Scan for the cell matching the given text and deliver its [X, Y] coordinate at center. 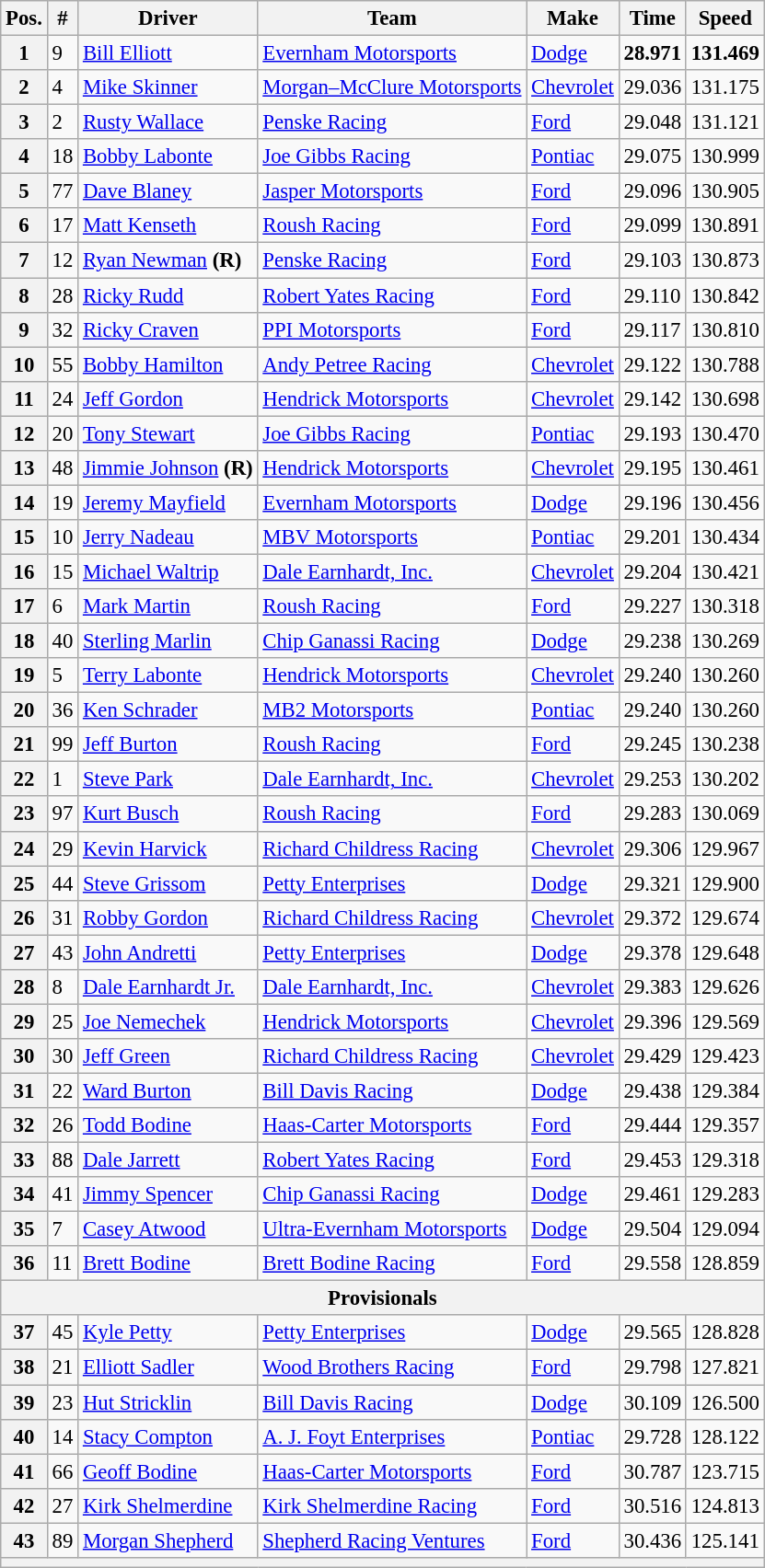
130.999 [725, 156]
128.859 [725, 1263]
Jeff Green [168, 1056]
Morgan–McClure Motorsports [392, 87]
29.036 [652, 87]
Make [573, 18]
129.423 [725, 1056]
29.372 [652, 917]
29.201 [652, 537]
28.971 [652, 53]
130.069 [725, 814]
29.193 [652, 433]
29.103 [652, 260]
Wood Brothers Racing [392, 1367]
129.569 [725, 1021]
# [63, 18]
Ward Burton [168, 1090]
29.798 [652, 1367]
30.109 [652, 1402]
33 [24, 1160]
130.238 [725, 744]
29.438 [652, 1090]
130.810 [725, 329]
129.900 [725, 883]
129.283 [725, 1194]
130.873 [725, 260]
Jimmie Johnson (R) [168, 468]
130.470 [725, 433]
Jerry Nadeau [168, 537]
130.905 [725, 191]
Kevin Harvick [168, 848]
Hut Stricklin [168, 1402]
29.096 [652, 191]
29.378 [652, 952]
29.321 [652, 883]
129.674 [725, 917]
127.821 [725, 1367]
29.565 [652, 1333]
30.436 [652, 1540]
55 [63, 364]
129.384 [725, 1090]
16 [24, 571]
29.195 [652, 468]
Mark Martin [168, 606]
129.094 [725, 1229]
29.196 [652, 502]
29.142 [652, 398]
Andy Petree Racing [392, 364]
Brett Bodine [168, 1263]
Dale Earnhardt Jr. [168, 987]
Rusty Wallace [168, 122]
130.421 [725, 571]
29.383 [652, 987]
Robby Gordon [168, 917]
29.099 [652, 225]
38 [24, 1367]
129.967 [725, 848]
37 [24, 1333]
Elliott Sadler [168, 1367]
Provisionals [383, 1298]
Steve Park [168, 779]
130.202 [725, 779]
Stacy Compton [168, 1436]
Ultra-Evernham Motorsports [392, 1229]
Matt Kenseth [168, 225]
130.456 [725, 502]
29.504 [652, 1229]
Mike Skinner [168, 87]
29.453 [652, 1160]
Ken Schrader [168, 710]
35 [24, 1229]
29.461 [652, 1194]
Jeremy Mayfield [168, 502]
99 [63, 744]
Ryan Newman (R) [168, 260]
29.429 [652, 1056]
29.253 [652, 779]
29.204 [652, 571]
MBV Motorsports [392, 537]
Time [652, 18]
Jimmy Spencer [168, 1194]
29.048 [652, 122]
131.469 [725, 53]
Terry Labonte [168, 675]
130.269 [725, 641]
Geoff Bodine [168, 1471]
3 [24, 122]
29.117 [652, 329]
Kyle Petty [168, 1333]
Jeff Burton [168, 744]
PPI Motorsports [392, 329]
Bobby Hamilton [168, 364]
130.318 [725, 606]
Steve Grissom [168, 883]
128.122 [725, 1436]
130.891 [725, 225]
89 [63, 1540]
13 [24, 468]
29.283 [652, 814]
124.813 [725, 1505]
77 [63, 191]
44 [63, 883]
130.842 [725, 295]
Joe Nemechek [168, 1021]
129.648 [725, 952]
29.075 [652, 156]
Kirk Shelmerdine Racing [392, 1505]
Kurt Busch [168, 814]
42 [24, 1505]
66 [63, 1471]
97 [63, 814]
Michael Waltrip [168, 571]
34 [24, 1194]
29.306 [652, 848]
Bobby Labonte [168, 156]
125.141 [725, 1540]
Driver [168, 18]
29.558 [652, 1263]
MB2 Motorsports [392, 710]
Team [392, 18]
29.728 [652, 1436]
29.227 [652, 606]
29.396 [652, 1021]
Dave Blaney [168, 191]
131.121 [725, 122]
129.318 [725, 1160]
Jeff Gordon [168, 398]
John Andretti [168, 952]
39 [24, 1402]
129.357 [725, 1125]
128.828 [725, 1333]
126.500 [725, 1402]
Todd Bodine [168, 1125]
30.787 [652, 1471]
29.110 [652, 295]
45 [63, 1333]
Ricky Craven [168, 329]
29.444 [652, 1125]
Pos. [24, 18]
Casey Atwood [168, 1229]
Kirk Shelmerdine [168, 1505]
29.245 [652, 744]
29.122 [652, 364]
Jasper Motorsports [392, 191]
Morgan Shepherd [168, 1540]
A. J. Foyt Enterprises [392, 1436]
130.788 [725, 364]
123.715 [725, 1471]
129.626 [725, 987]
Shepherd Racing Ventures [392, 1540]
Tony Stewart [168, 433]
Bill Elliott [168, 53]
130.434 [725, 537]
130.461 [725, 468]
Speed [725, 18]
88 [63, 1160]
Sterling Marlin [168, 641]
131.175 [725, 87]
Dale Jarrett [168, 1160]
30.516 [652, 1505]
130.698 [725, 398]
Brett Bodine Racing [392, 1263]
29.238 [652, 641]
48 [63, 468]
Ricky Rudd [168, 295]
